Find where the given text appears and provide that cell's center as [X, Y] coordinate. 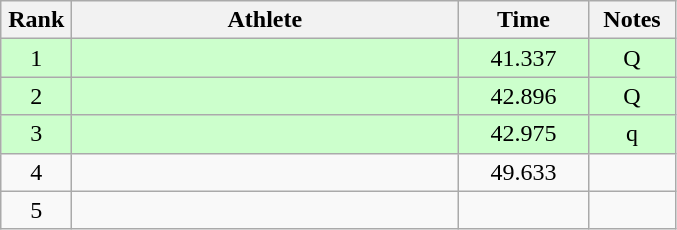
Rank [36, 20]
1 [36, 58]
42.975 [524, 134]
42.896 [524, 96]
3 [36, 134]
4 [36, 172]
41.337 [524, 58]
2 [36, 96]
5 [36, 210]
Time [524, 20]
q [632, 134]
49.633 [524, 172]
Athlete [265, 20]
Notes [632, 20]
